From the cell containing the given text, extract its center point as (X, Y) coordinate. 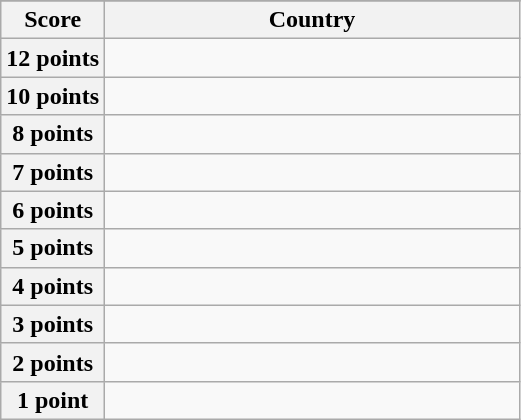
3 points (53, 324)
4 points (53, 286)
6 points (53, 210)
1 point (53, 400)
5 points (53, 248)
Country (312, 20)
Score (53, 20)
12 points (53, 58)
8 points (53, 134)
10 points (53, 96)
2 points (53, 362)
7 points (53, 172)
